Return (x, y) of the center of cell containing provided text 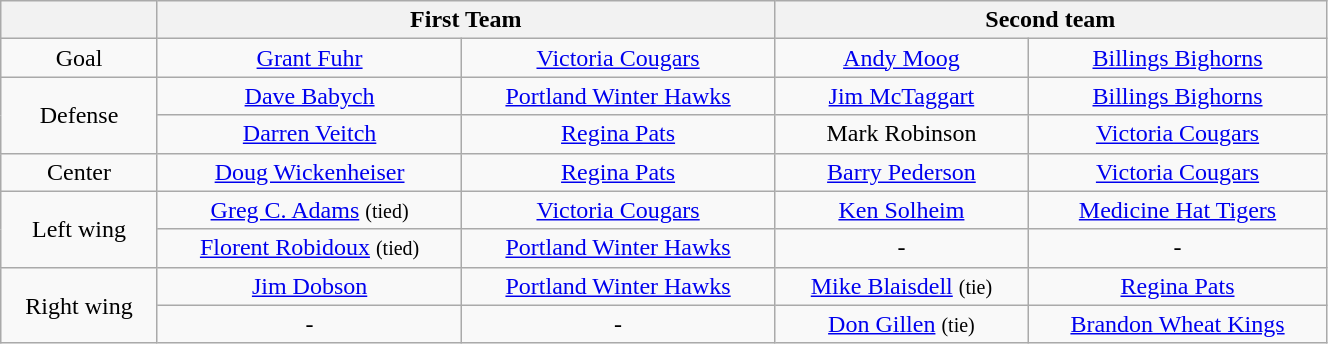
Left wing (80, 229)
Jim McTaggart (901, 96)
Don Gillen (tie) (901, 324)
Center (80, 172)
Mike Blaisdell (tie) (901, 286)
Darren Veitch (310, 134)
Grant Fuhr (310, 58)
Jim Dobson (310, 286)
Dave Babych (310, 96)
Second team (1050, 20)
Brandon Wheat Kings (1178, 324)
Florent Robidoux (tied) (310, 248)
Ken Solheim (901, 210)
Andy Moog (901, 58)
Greg C. Adams (tied) (310, 210)
First Team (466, 20)
Mark Robinson (901, 134)
Medicine Hat Tigers (1178, 210)
Goal (80, 58)
Right wing (80, 305)
Defense (80, 115)
Barry Pederson (901, 172)
Doug Wickenheiser (310, 172)
